Detect which cell encompasses the target text, then output its (x, y) center coordinate. 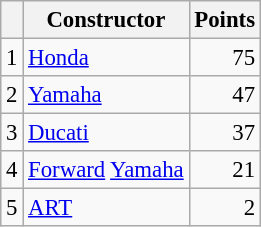
Yamaha (106, 95)
Forward Yamaha (106, 170)
37 (224, 133)
Honda (106, 58)
Constructor (106, 20)
75 (224, 58)
1 (12, 58)
5 (12, 208)
4 (12, 170)
3 (12, 133)
Points (224, 20)
21 (224, 170)
Ducati (106, 133)
47 (224, 95)
ART (106, 208)
